Output the (X, Y) coordinate of the center of the cell containing the given text.  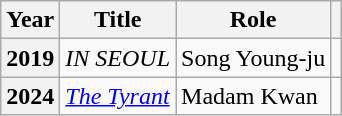
IN SEOUL (118, 58)
Madam Kwan (254, 96)
The Tyrant (118, 96)
2019 (30, 58)
Role (254, 20)
Year (30, 20)
Song Young-ju (254, 58)
Title (118, 20)
2024 (30, 96)
